Output the (X, Y) coordinate of the center of the cell containing the given text.  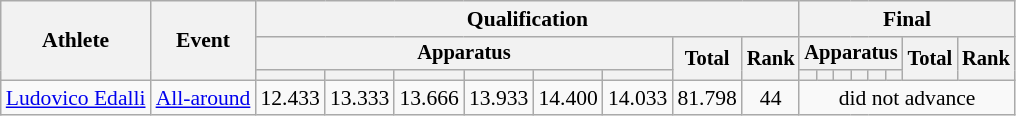
Final (906, 19)
Event (204, 40)
12.433 (290, 98)
13.333 (360, 98)
Athlete (76, 40)
Ludovico Edalli (76, 98)
81.798 (706, 98)
All-around (204, 98)
14.033 (638, 98)
did not advance (906, 98)
14.400 (568, 98)
13.666 (428, 98)
44 (771, 98)
Qualification (527, 19)
13.933 (498, 98)
